Pinpoint the cell where the given text exists, returning its [X, Y] midpoint coordinate. 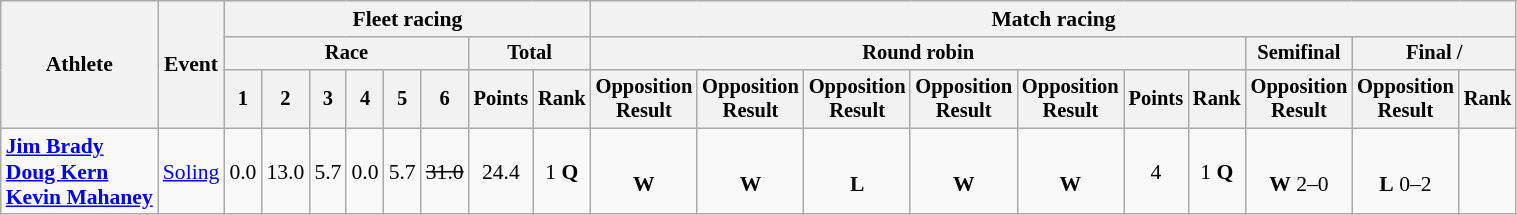
3 [328, 99]
31.0 [445, 172]
Athlete [80, 64]
2 [285, 99]
Fleet racing [407, 19]
W 2–0 [1300, 172]
6 [445, 99]
Semifinal [1300, 54]
Race [346, 54]
Jim BradyDoug KernKevin Mahaney [80, 172]
1 [242, 99]
Match racing [1054, 19]
5 [402, 99]
Event [192, 64]
L [858, 172]
Round robin [918, 54]
Total [530, 54]
24.4 [501, 172]
Final / [1434, 54]
L 0–2 [1406, 172]
Soling [192, 172]
13.0 [285, 172]
